Output the (X, Y) coordinate of the center of the cell containing the given text.  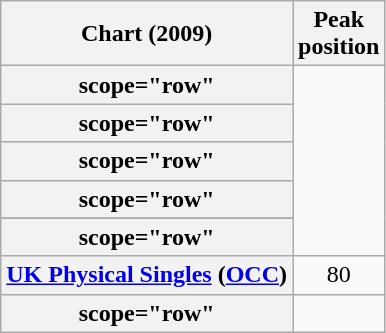
UK Physical Singles (OCC) (147, 275)
80 (338, 275)
Peakposition (338, 34)
Chart (2009) (147, 34)
